Output the [x, y] coordinate of the center of the cell containing the given text.  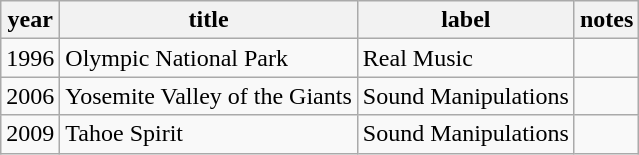
1996 [30, 58]
label [466, 20]
Yosemite Valley of the Giants [208, 96]
2009 [30, 134]
title [208, 20]
2006 [30, 96]
notes [606, 20]
Olympic National Park [208, 58]
Real Music [466, 58]
Tahoe Spirit [208, 134]
year [30, 20]
